Return (x, y) of the center of cell containing provided text 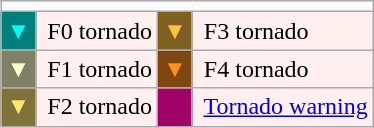
F3 tornado (282, 31)
F4 tornado (282, 69)
F2 tornado (97, 107)
F0 tornado (97, 31)
F1 tornado (97, 69)
Tornado warning (282, 107)
